Extract the (X, Y) coordinate from the center of the cell holding the provided text.  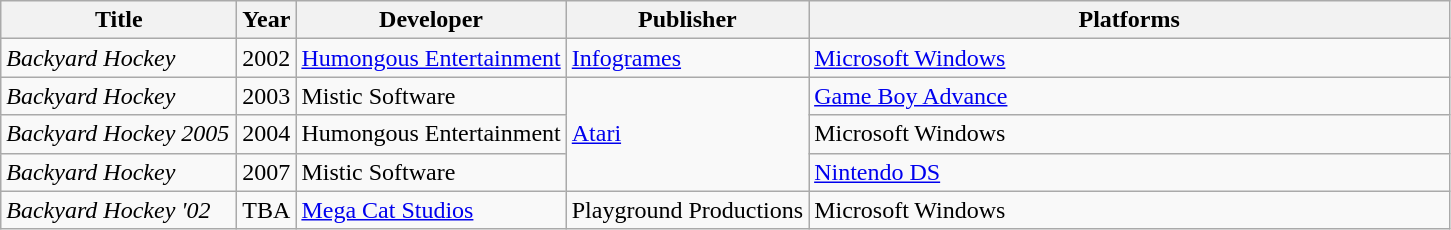
Publisher (687, 20)
Nintendo DS (1130, 172)
2004 (266, 134)
Infogrames (687, 58)
Game Boy Advance (1130, 96)
2003 (266, 96)
2002 (266, 58)
Backyard Hockey '02 (119, 210)
TBA (266, 210)
2007 (266, 172)
Atari (687, 134)
Title (119, 20)
Playground Productions (687, 210)
Backyard Hockey 2005 (119, 134)
Developer (431, 20)
Year (266, 20)
Mega Cat Studios (431, 210)
Platforms (1130, 20)
